Detect which cell encompasses the target text, then output its [x, y] center coordinate. 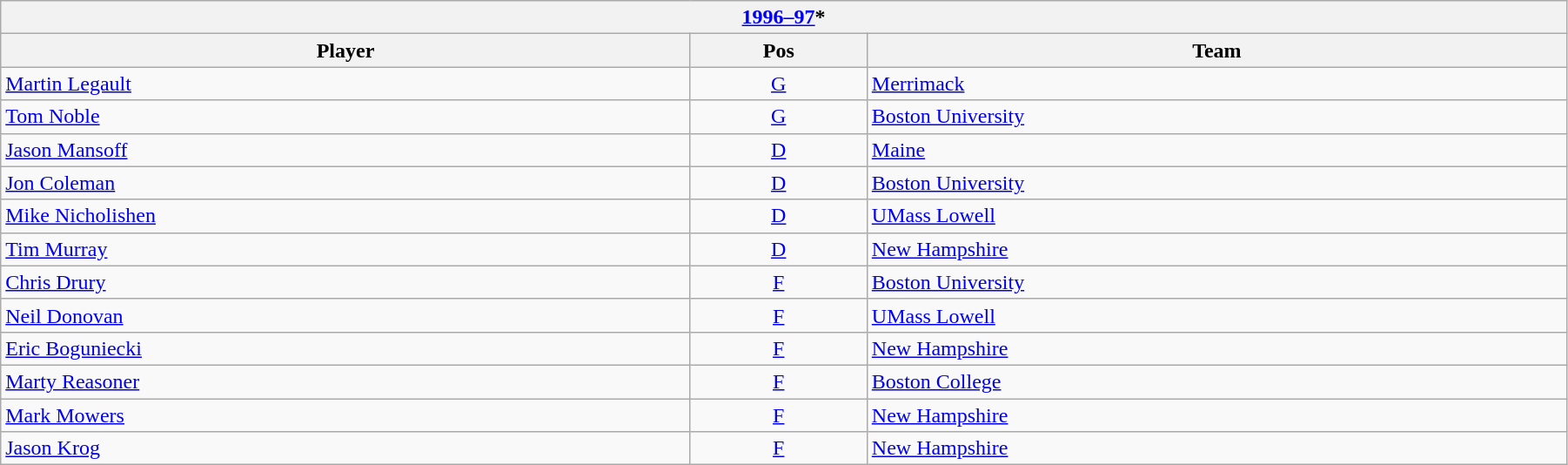
Tom Noble [346, 117]
Mike Nicholishen [346, 216]
Merrimack [1216, 84]
Pos [778, 51]
Jon Coleman [346, 183]
Neil Donovan [346, 315]
Mark Mowers [346, 415]
Boston College [1216, 381]
Eric Boguniecki [346, 348]
Team [1216, 51]
Jason Mansoff [346, 150]
Maine [1216, 150]
Player [346, 51]
Marty Reasoner [346, 381]
Jason Krog [346, 448]
1996–97* [784, 17]
Chris Drury [346, 282]
Tim Murray [346, 249]
Martin Legault [346, 84]
